Return the (X, Y) coordinate for the center point of the cell that contains the specified text.  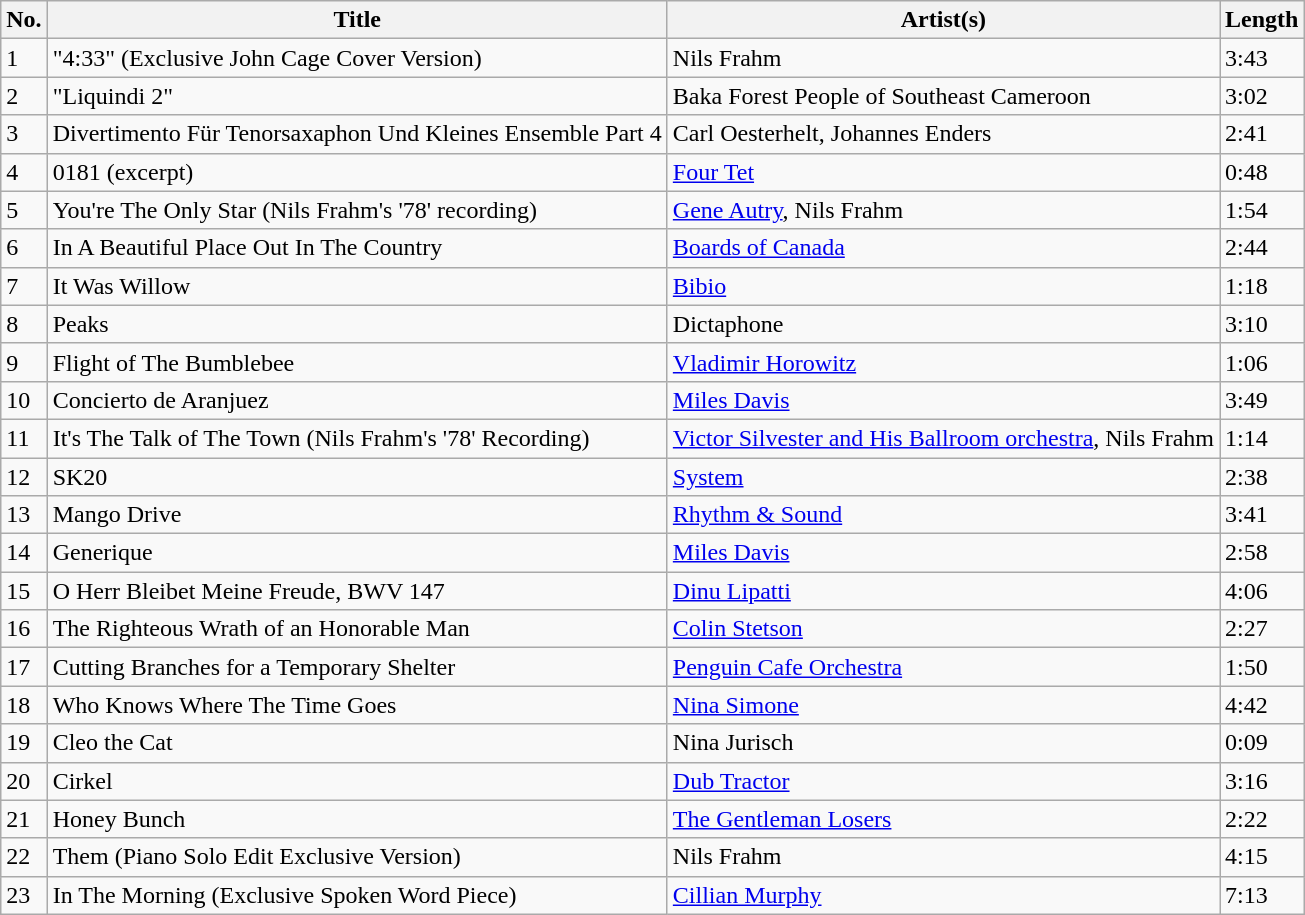
Nina Simone (943, 705)
2:41 (1262, 134)
Title (357, 20)
16 (24, 629)
7:13 (1262, 895)
2:38 (1262, 477)
Cleo the Cat (357, 743)
Cirkel (357, 781)
O Herr Bleibet Meine Freude, BWV 147 (357, 591)
12 (24, 477)
No. (24, 20)
Baka Forest People of Southeast Cameroon (943, 96)
Dinu Lipatti (943, 591)
5 (24, 210)
The Righteous Wrath of an Honorable Man (357, 629)
8 (24, 324)
4:06 (1262, 591)
7 (24, 286)
3:49 (1262, 400)
0:48 (1262, 172)
1:06 (1262, 362)
13 (24, 515)
2:27 (1262, 629)
Dictaphone (943, 324)
Boards of Canada (943, 248)
4:42 (1262, 705)
The Gentleman Losers (943, 819)
2:58 (1262, 553)
1:54 (1262, 210)
1:14 (1262, 438)
In The Morning (Exclusive Spoken Word Piece) (357, 895)
"Liquindi 2" (357, 96)
Flight of The Bumblebee (357, 362)
21 (24, 819)
Nina Jurisch (943, 743)
Vladimir Horowitz (943, 362)
2:22 (1262, 819)
23 (24, 895)
20 (24, 781)
10 (24, 400)
6 (24, 248)
Honey Bunch (357, 819)
Cutting Branches for a Temporary Shelter (357, 667)
Artist(s) (943, 20)
11 (24, 438)
Colin Stetson (943, 629)
Concierto de Aranjuez (357, 400)
"4:33" (Exclusive John Cage Cover Version) (357, 58)
Length (1262, 20)
Bibio (943, 286)
0:09 (1262, 743)
Divertimento Für Tenorsaxaphon Und Kleines Ensemble Part 4 (357, 134)
14 (24, 553)
Generique (357, 553)
Cillian Murphy (943, 895)
Rhythm & Sound (943, 515)
It Was Willow (357, 286)
3:02 (1262, 96)
4:15 (1262, 857)
3:10 (1262, 324)
It's The Talk of The Town (Nils Frahm's '78' Recording) (357, 438)
3:41 (1262, 515)
Mango Drive (357, 515)
System (943, 477)
2 (24, 96)
Who Knows Where The Time Goes (357, 705)
1:18 (1262, 286)
19 (24, 743)
1 (24, 58)
Peaks (357, 324)
You're The Only Star (Nils Frahm's '78' recording) (357, 210)
Victor Silvester and His Ballroom orchestra, Nils Frahm (943, 438)
Penguin Cafe Orchestra (943, 667)
2:44 (1262, 248)
15 (24, 591)
9 (24, 362)
0181 (excerpt) (357, 172)
22 (24, 857)
Dub Tractor (943, 781)
Gene Autry, Nils Frahm (943, 210)
Four Tet (943, 172)
Them (Piano Solo Edit Exclusive Version) (357, 857)
Carl Oesterhelt, Johannes Enders (943, 134)
3:43 (1262, 58)
In A Beautiful Place Out In The Country (357, 248)
17 (24, 667)
SK20 (357, 477)
4 (24, 172)
18 (24, 705)
3:16 (1262, 781)
1:50 (1262, 667)
3 (24, 134)
